Determine the (X, Y) coordinate at the center of the cell enclosing the given text.  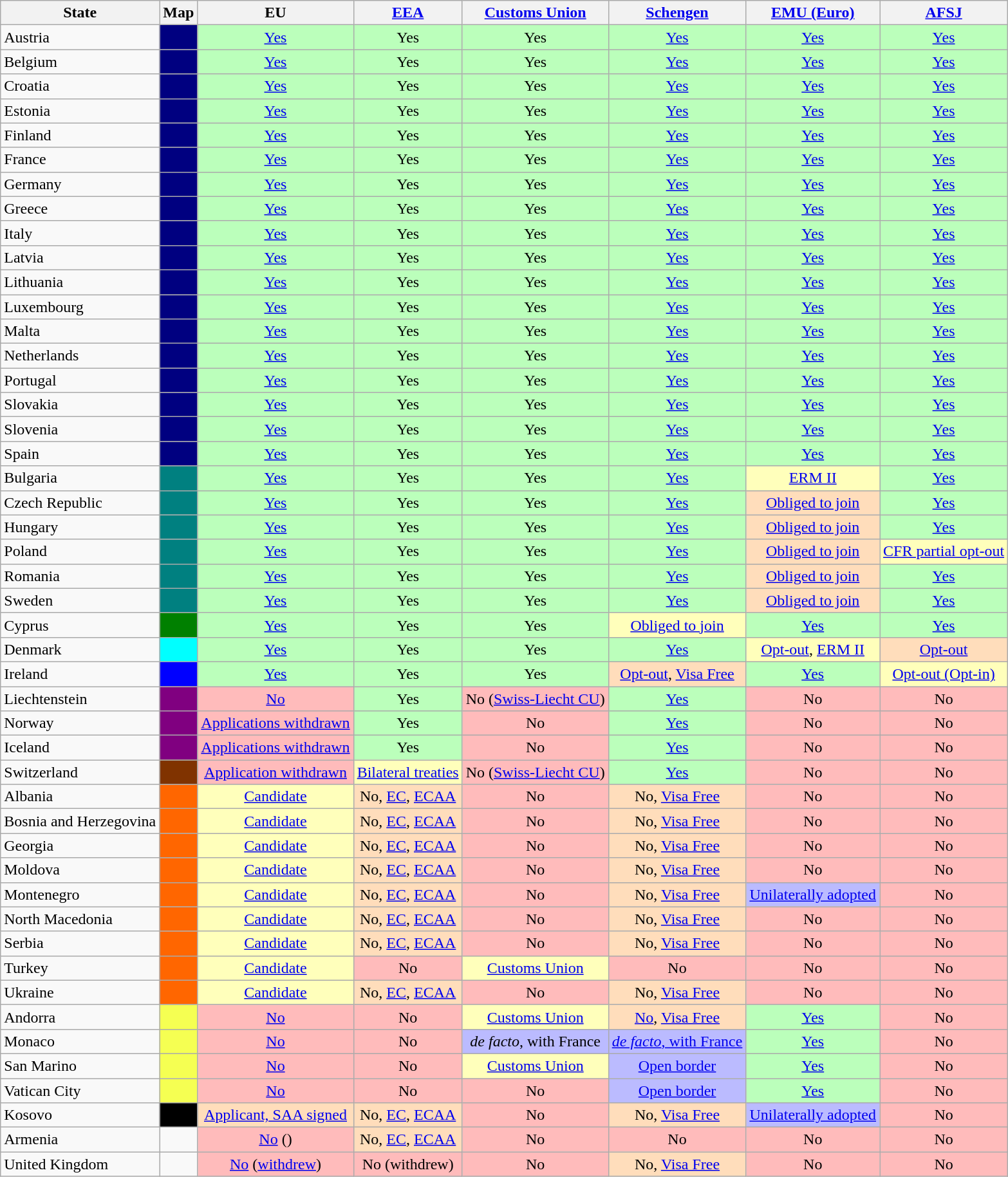
Opt-out (944, 649)
Serbia (80, 943)
No () (275, 1140)
Ukraine (80, 992)
Map (179, 13)
France (80, 160)
Germany (80, 184)
CFR partial opt-out (944, 551)
Poland (80, 551)
Spain (80, 454)
ERM II (813, 478)
AFSJ (944, 13)
Bulgaria (80, 478)
Opt-out (Opt-in) (944, 674)
Slovenia (80, 429)
United Kingdom (80, 1164)
Albania (80, 797)
Liechtenstein (80, 698)
State (80, 13)
EEA (408, 13)
Norway (80, 723)
Italy (80, 233)
Portugal (80, 380)
Georgia (80, 846)
Malta (80, 331)
Applicant, SAA signed (275, 1115)
San Marino (80, 1066)
Monaco (80, 1041)
EMU (Euro) (813, 13)
Lithuania (80, 282)
Opt-out, ERM II (813, 649)
Slovakia (80, 405)
Czech Republic (80, 503)
Estonia (80, 111)
Greece (80, 209)
Belgium (80, 62)
Ireland (80, 674)
Cyprus (80, 625)
Croatia (80, 86)
Bosnia and Herzegovina (80, 821)
Opt-out, Visa Free (677, 674)
Kosovo (80, 1115)
Denmark (80, 649)
EU (275, 13)
Moldova (80, 870)
Andorra (80, 1017)
Luxembourg (80, 307)
North Macedonia (80, 919)
Montenegro (80, 894)
Iceland (80, 748)
Latvia (80, 257)
Finland (80, 135)
Hungary (80, 527)
Turkey (80, 968)
Armenia (80, 1140)
Austria (80, 37)
Netherlands (80, 356)
Switzerland (80, 772)
Bilateral treaties (408, 772)
Sweden (80, 600)
Romania (80, 576)
Schengen (677, 13)
Application withdrawn (275, 772)
Vatican City (80, 1091)
